Provide the [x, y] coordinate of the cell's center where the given text is located.  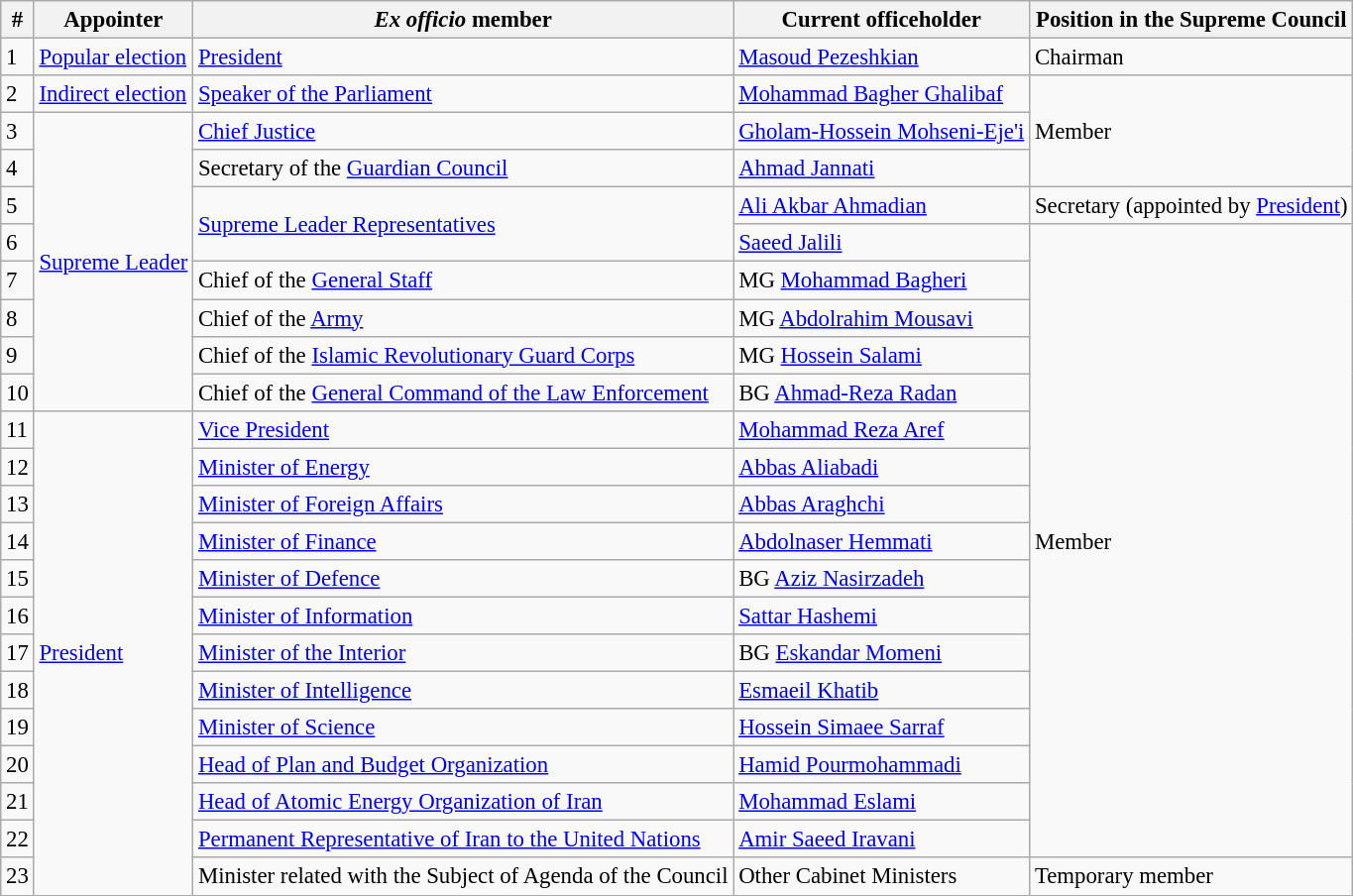
Vice President [464, 429]
2 [18, 94]
Gholam-Hossein Mohseni-Eje'i [882, 132]
Minister of Information [464, 616]
Ahmad Jannati [882, 168]
7 [18, 280]
9 [18, 355]
3 [18, 132]
Head of Plan and Budget Organization [464, 765]
Other Cabinet Ministers [882, 877]
22 [18, 840]
MG Mohammad Bagheri [882, 280]
21 [18, 802]
Popular election [113, 57]
Ali Akbar Ahmadian [882, 206]
BG Ahmad-Reza Radan [882, 392]
4 [18, 168]
Mohammad Reza Aref [882, 429]
11 [18, 429]
Abbas Araghchi [882, 504]
13 [18, 504]
Chief of the General Command of the Law Enforcement [464, 392]
10 [18, 392]
Appointer [113, 20]
8 [18, 318]
Minister of Intelligence [464, 691]
Minister of Defence [464, 579]
Hamid Pourmohammadi [882, 765]
Minister of Energy [464, 467]
Chief Justice [464, 132]
Speaker of the Parliament [464, 94]
Position in the Supreme Council [1191, 20]
Ex officio member [464, 20]
Sattar Hashemi [882, 616]
Current officeholder [882, 20]
23 [18, 877]
Secretary (appointed by President) [1191, 206]
Head of Atomic Energy Organization of Iran [464, 802]
Supreme Leader [113, 262]
15 [18, 579]
# [18, 20]
Amir Saeed Iravani [882, 840]
Chairman [1191, 57]
BG Eskandar Momeni [882, 653]
Minister related with the Subject of Agenda of the Council [464, 877]
18 [18, 691]
Esmaeil Khatib [882, 691]
Saeed Jalili [882, 243]
6 [18, 243]
Temporary member [1191, 877]
19 [18, 728]
Chief of the Islamic Revolutionary Guard Corps [464, 355]
Minister of the Interior [464, 653]
14 [18, 541]
Mohammad Eslami [882, 802]
Indirect election [113, 94]
Chief of the General Staff [464, 280]
5 [18, 206]
Secretary of the Guardian Council [464, 168]
Supreme Leader Representatives [464, 224]
Minister of Foreign Affairs [464, 504]
Masoud Pezeshkian [882, 57]
Abdolnaser Hemmati [882, 541]
Minister of Finance [464, 541]
MG Hossein Salami [882, 355]
Minister of Science [464, 728]
20 [18, 765]
MG Abdolrahim Mousavi [882, 318]
1 [18, 57]
Abbas Aliabadi [882, 467]
BG Aziz Nasirzadeh [882, 579]
Hossein Simaee Sarraf [882, 728]
Mohammad Bagher Ghalibaf [882, 94]
17 [18, 653]
Chief of the Army [464, 318]
16 [18, 616]
12 [18, 467]
Permanent Representative of Iran to the United Nations [464, 840]
